Pinpoint the cell where the given text exists, returning its (X, Y) midpoint coordinate. 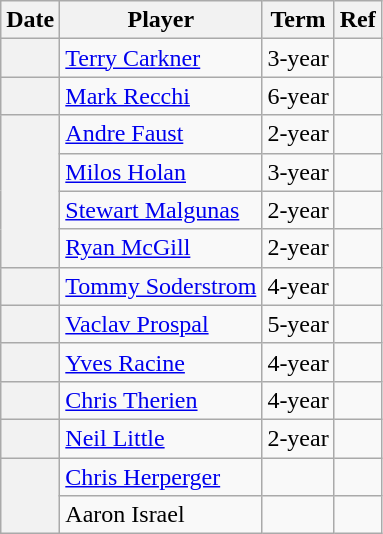
Aaron Israel (161, 515)
Tommy Soderstrom (161, 286)
Yves Racine (161, 362)
Terry Carkner (161, 58)
Neil Little (161, 438)
Chris Therien (161, 400)
Stewart Malgunas (161, 210)
Mark Recchi (161, 96)
Milos Holan (161, 172)
Vaclav Prospal (161, 324)
Ref (358, 20)
Chris Herperger (161, 477)
Player (161, 20)
Term (298, 20)
Ryan McGill (161, 248)
5-year (298, 324)
Andre Faust (161, 134)
6-year (298, 96)
Date (30, 20)
